Return the (X, Y) coordinate for the center point of the cell that contains the specified text.  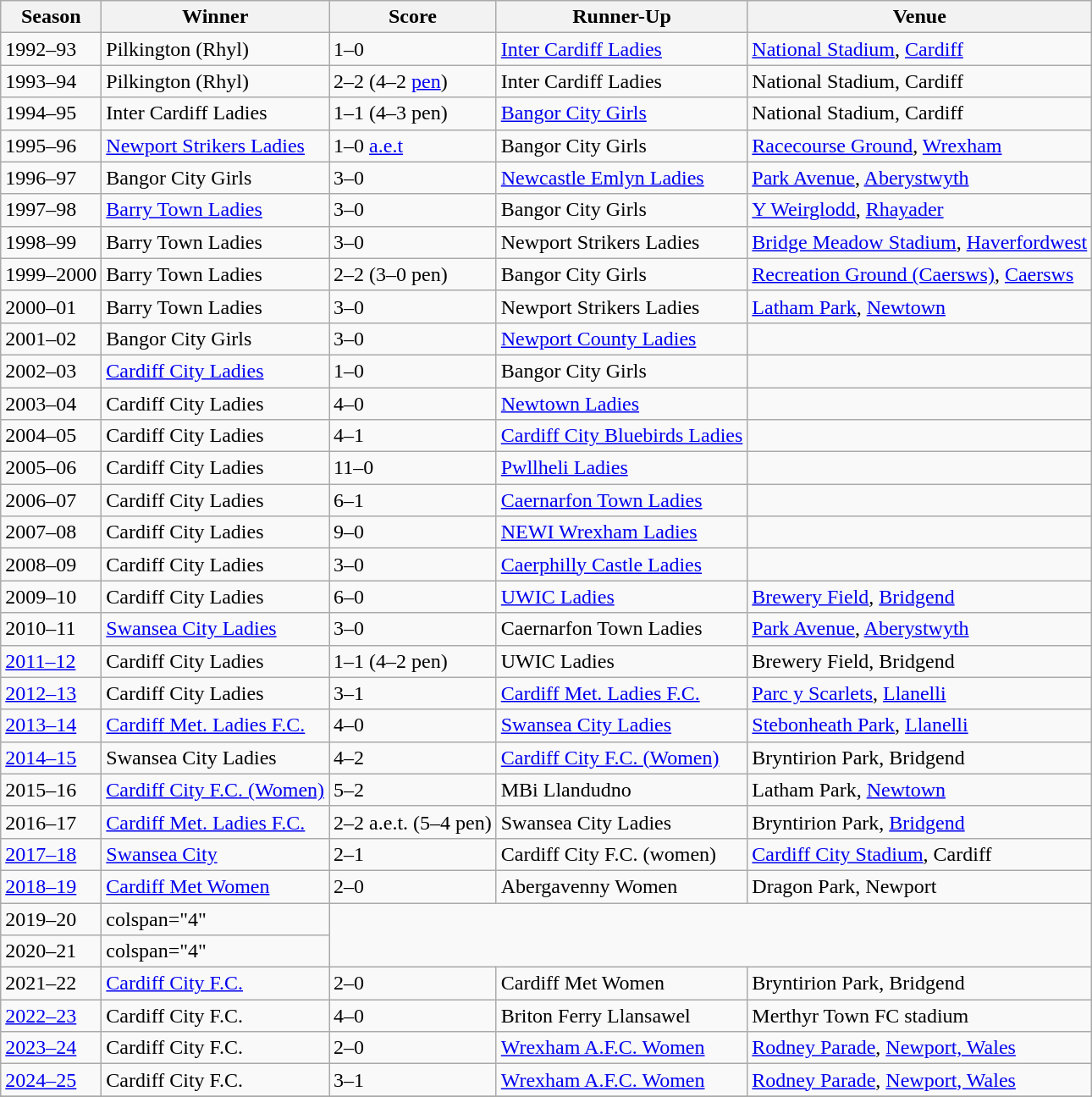
MBi Llandudno (621, 790)
9–0 (413, 532)
Score (413, 17)
2013–14 (51, 725)
Bridge Meadow Stadium, Haverfordwest (919, 242)
1–1 (4–2 pen) (413, 661)
Cardiff City Bluebirds Ladies (621, 436)
2017–18 (51, 854)
2012–13 (51, 693)
Cardiff City Stadium, Cardiff (919, 854)
2003–04 (51, 404)
1998–99 (51, 242)
Season (51, 17)
2–2 (4–2 pen) (413, 81)
Pwllheli Ladies (621, 468)
2004–05 (51, 436)
2007–08 (51, 532)
1996–97 (51, 178)
2–2 a.e.t. (5–4 pen) (413, 822)
5–2 (413, 790)
Newport County Ladies (621, 339)
Venue (919, 17)
Newcastle Emlyn Ladies (621, 178)
2008–09 (51, 565)
6–1 (413, 500)
Merthyr Town FC stadium (919, 1016)
Recreation Ground (Caersws), Caersws (919, 274)
2005–06 (51, 468)
2014–15 (51, 758)
2015–16 (51, 790)
2001–02 (51, 339)
2–2 (3–0 pen) (413, 274)
2006–07 (51, 500)
1999–2000 (51, 274)
2011–12 (51, 661)
Cardiff City F.C. (women) (621, 854)
1994–95 (51, 113)
Runner-Up (621, 17)
2024–25 (51, 1080)
2–1 (413, 854)
6–0 (413, 597)
Newtown Ladies (621, 404)
1995–96 (51, 146)
Briton Ferry Llansawel (621, 1016)
Caerphilly Castle Ladies (621, 565)
Abergavenny Women (621, 886)
2002–03 (51, 371)
1–0 a.e.t (413, 146)
1997–98 (51, 210)
2000–01 (51, 306)
Stebonheath Park, Llanelli (919, 725)
Y Weirglodd, Rhayader (919, 210)
4–1 (413, 436)
2009–10 (51, 597)
Parc y Scarlets, Llanelli (919, 693)
Winner (215, 17)
11–0 (413, 468)
2016–17 (51, 822)
2020–21 (51, 951)
2021–22 (51, 984)
2023–24 (51, 1048)
Dragon Park, Newport (919, 886)
NEWI Wrexham Ladies (621, 532)
2019–20 (51, 918)
Racecourse Ground, Wrexham (919, 146)
1993–94 (51, 81)
Swansea City (215, 854)
4–2 (413, 758)
2010–11 (51, 629)
2018–19 (51, 886)
1992–93 (51, 49)
2022–23 (51, 1016)
1–1 (4–3 pen) (413, 113)
